Locate the cell with the specified text and output its [X, Y] center coordinate. 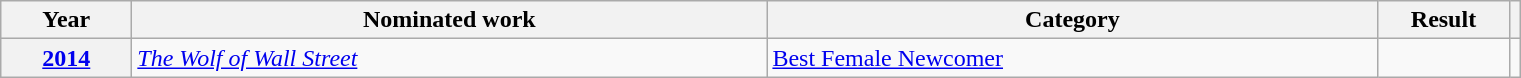
Nominated work [450, 20]
Result [1444, 20]
The Wolf of Wall Street [450, 58]
Best Female Newcomer [1072, 58]
Category [1072, 20]
2014 [66, 58]
Year [66, 20]
